From the cell containing the given text, extract its center point as [X, Y] coordinate. 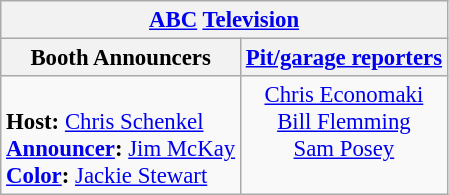
Host: Chris Schenkel Announcer: Jim McKay Color: Jackie Stewart [121, 136]
Booth Announcers [121, 58]
Pit/garage reporters [344, 58]
Chris EconomakiBill FlemmingSam Posey [344, 136]
ABC Television [224, 20]
